Find where the given text appears and provide that cell's center as (x, y) coordinate. 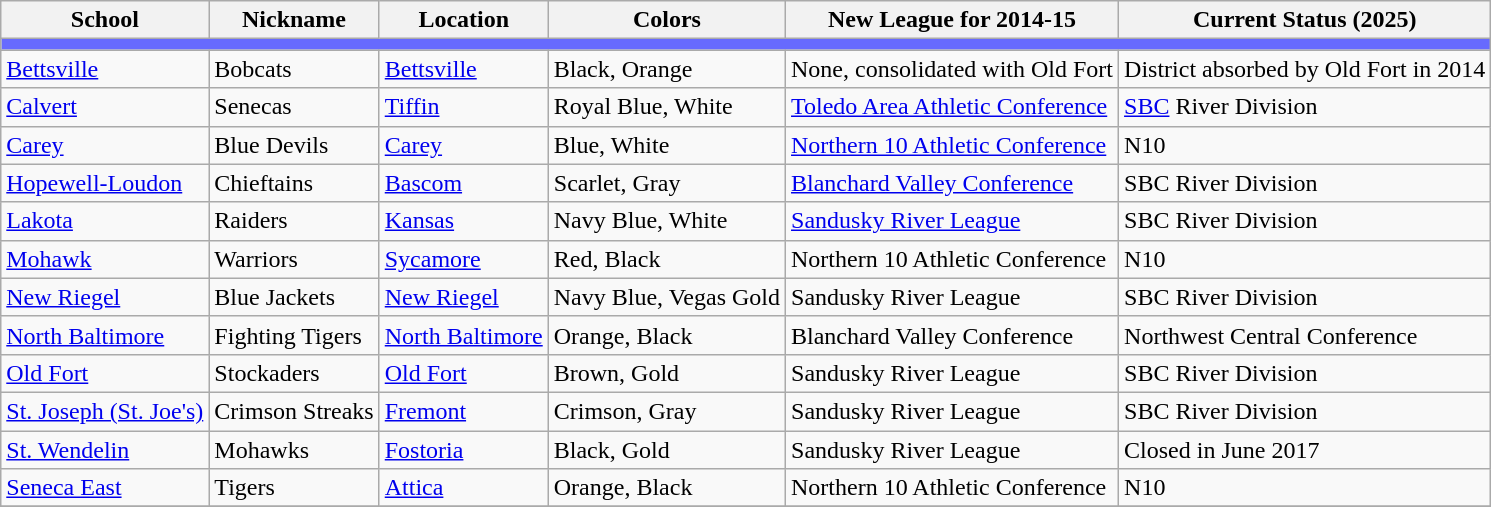
Current Status (2025) (1305, 20)
Blue, White (666, 145)
Crimson Streaks (294, 411)
Closed in June 2017 (1305, 449)
Northwest Central Conference (1305, 335)
Scarlet, Gray (666, 183)
Bobcats (294, 69)
None, consolidated with Old Fort (952, 69)
Black, Gold (666, 449)
Location (464, 20)
Attica (464, 488)
Hopewell-Loudon (105, 183)
Bascom (464, 183)
Chieftains (294, 183)
School (105, 20)
Kansas (464, 221)
Seneca East (105, 488)
Raiders (294, 221)
Brown, Gold (666, 373)
Nickname (294, 20)
St. Wendelin (105, 449)
Fostoria (464, 449)
Mohawk (105, 259)
Navy Blue, Vegas Gold (666, 297)
Colors (666, 20)
Fremont (464, 411)
Calvert (105, 107)
Red, Black (666, 259)
Crimson, Gray (666, 411)
Tigers (294, 488)
Royal Blue, White (666, 107)
Mohawks (294, 449)
Stockaders (294, 373)
Blue Jackets (294, 297)
Black, Orange (666, 69)
Fighting Tigers (294, 335)
Tiffin (464, 107)
Blue Devils (294, 145)
St. Joseph (St. Joe's) (105, 411)
New League for 2014-15 (952, 20)
Lakota (105, 221)
Warriors (294, 259)
Sycamore (464, 259)
Navy Blue, White (666, 221)
Senecas (294, 107)
Toledo Area Athletic Conference (952, 107)
District absorbed by Old Fort in 2014 (1305, 69)
